Pinpoint the cell where the given text exists, returning its (X, Y) midpoint coordinate. 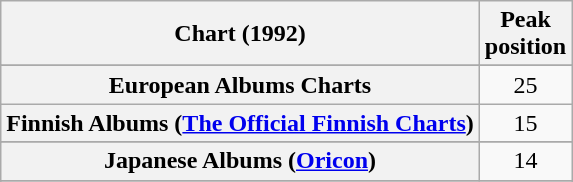
25 (525, 85)
Japanese Albums (Oricon) (240, 161)
15 (525, 123)
Finnish Albums (The Official Finnish Charts) (240, 123)
14 (525, 161)
Peakposition (525, 34)
European Albums Charts (240, 85)
Chart (1992) (240, 34)
